Scan for the cell matching the given text and deliver its (x, y) coordinate at center. 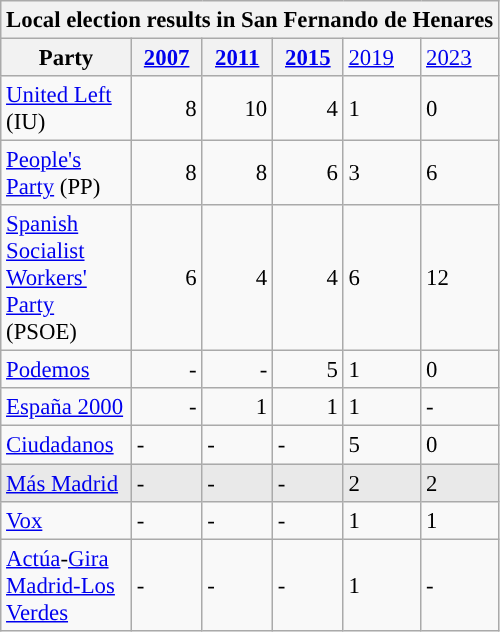
People's Party (PP) (66, 174)
2015 (308, 58)
Podemos (66, 370)
2023 (460, 58)
2007 (166, 58)
Spanish Socialist Workers' Party (PSOE) (66, 278)
Vox (66, 520)
2011 (238, 58)
2019 (382, 58)
Ciudadanos (66, 445)
Más Madrid (66, 483)
United Left (IU) (66, 108)
3 (382, 174)
Local election results in San Fernando de Henares (250, 20)
Party (66, 58)
10 (238, 108)
Actúa-Gira Madrid-Los Verdes (66, 585)
12 (460, 278)
España 2000 (66, 407)
